Provide the [x, y] coordinate of the cell's center where the given text is located.  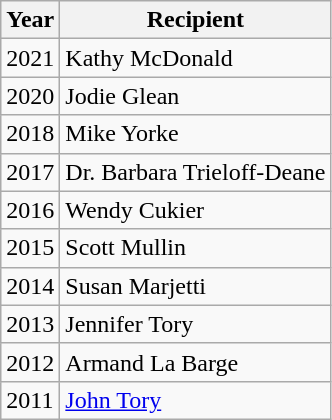
2017 [30, 172]
2016 [30, 210]
2013 [30, 324]
Wendy Cukier [196, 210]
2011 [30, 400]
Susan Marjetti [196, 286]
Kathy McDonald [196, 58]
Scott Mullin [196, 248]
Jodie Glean [196, 96]
Year [30, 20]
2015 [30, 248]
2018 [30, 134]
Armand La Barge [196, 362]
Dr. Barbara Trieloff-Deane [196, 172]
2021 [30, 58]
Jennifer Tory [196, 324]
John Tory [196, 400]
Mike Yorke [196, 134]
2012 [30, 362]
2014 [30, 286]
Recipient [196, 20]
2020 [30, 96]
